For the text-containing cell, return its midpoint in (x, y) coordinate format. 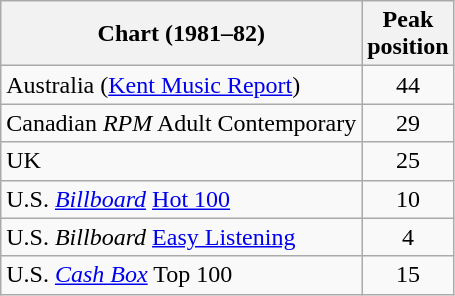
Australia (Kent Music Report) (182, 85)
Canadian RPM Adult Contemporary (182, 123)
10 (408, 199)
Peakposition (408, 34)
25 (408, 161)
29 (408, 123)
U.S. Billboard Easy Listening (182, 237)
Chart (1981–82) (182, 34)
15 (408, 275)
4 (408, 237)
44 (408, 85)
UK (182, 161)
U.S. Cash Box Top 100 (182, 275)
U.S. Billboard Hot 100 (182, 199)
